Scan for the cell matching the given text and deliver its [X, Y] coordinate at center. 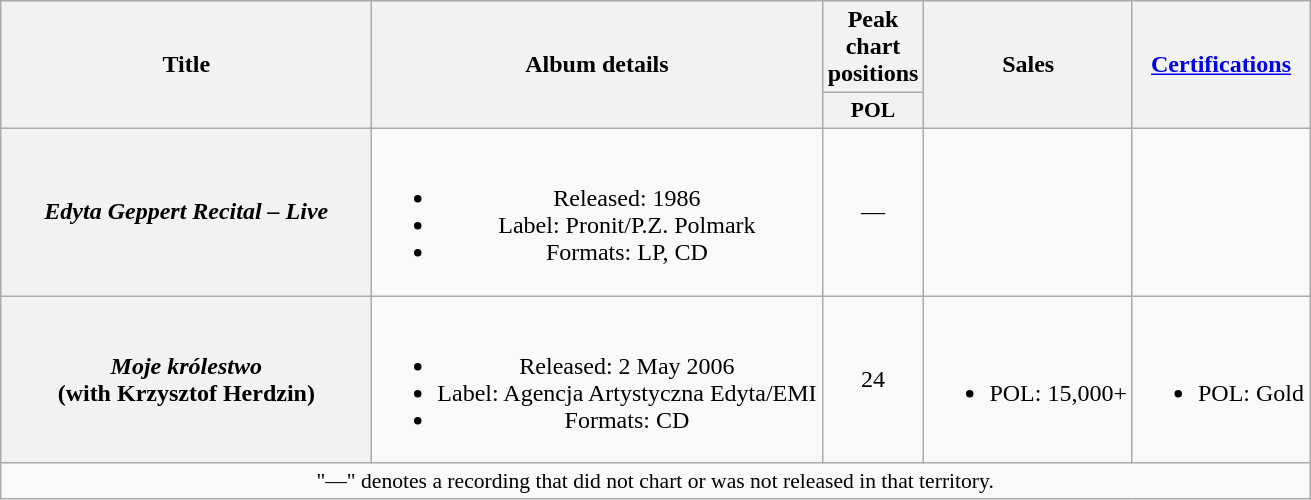
— [873, 212]
POL: Gold [1220, 380]
Peak chart positions [873, 47]
Edyta Geppert Recital – Live [186, 212]
24 [873, 380]
Certifications [1220, 65]
Sales [1028, 65]
Title [186, 65]
Moje królestwo(with Krzysztof Herdzin) [186, 380]
"—" denotes a recording that did not chart or was not released in that territory. [656, 481]
Album details [597, 65]
Released: 1986Label: Pronit/P.Z. PolmarkFormats: LP, CD [597, 212]
POL [873, 111]
POL: 15,000+ [1028, 380]
Released: 2 May 2006Label: Agencja Artystyczna Edyta/EMIFormats: CD [597, 380]
